Capture the cell that displays the provided text and extract its [x, y] central coordinate. 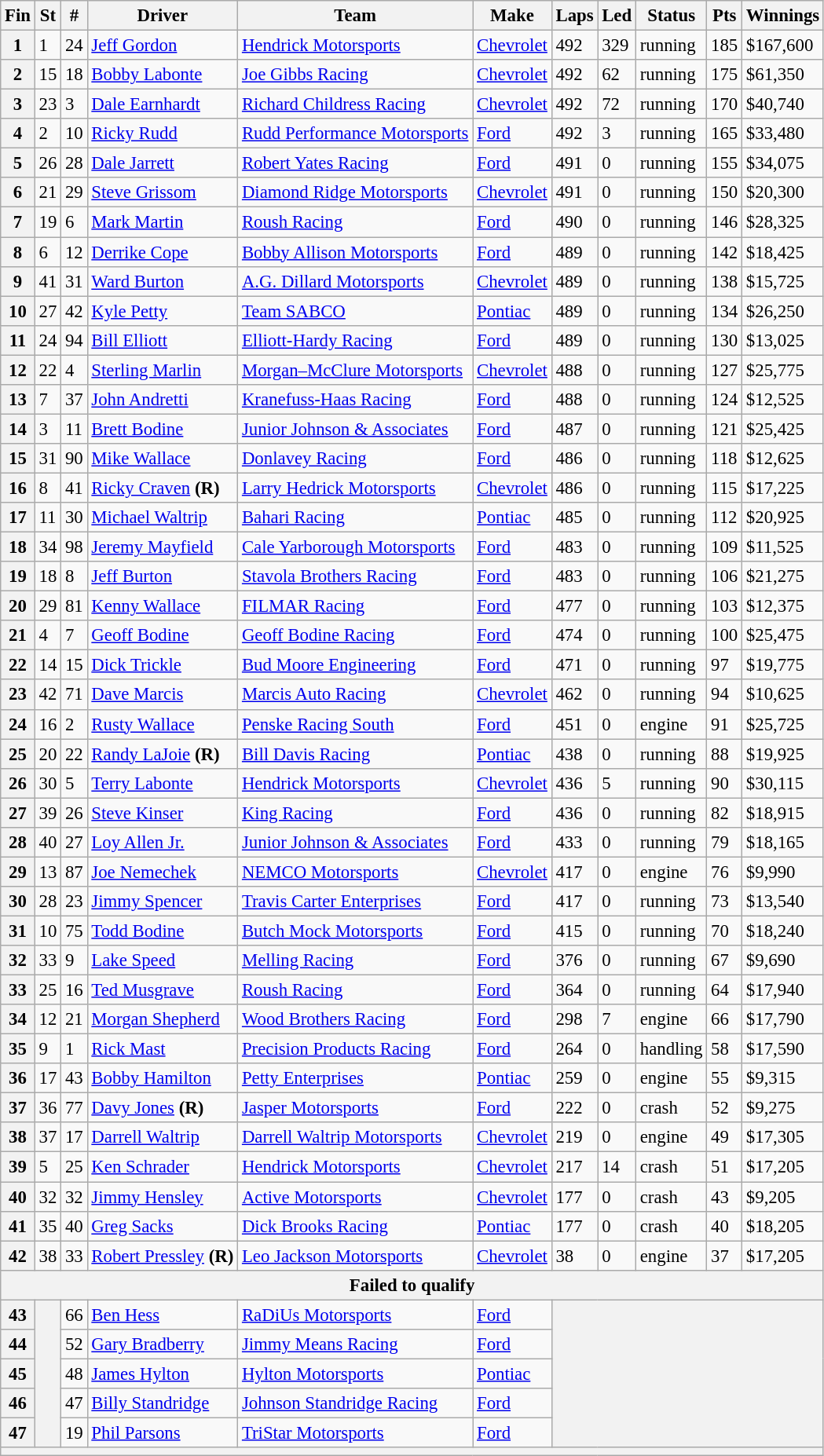
127 [724, 370]
222 [575, 1108]
A.G. Dillard Motorsports [355, 281]
Jeremy Mayfield [163, 547]
Ward Burton [163, 281]
$25,725 [783, 724]
329 [617, 46]
106 [724, 576]
Ken Schrader [163, 1167]
$17,225 [783, 488]
Bill Elliott [163, 340]
Bobby Allison Motorsports [355, 252]
$20,925 [783, 518]
Wood Brothers Racing [355, 1019]
Richard Childress Racing [355, 104]
76 [724, 872]
Elliott-Hardy Racing [355, 340]
49 [724, 1138]
$30,115 [783, 783]
$21,275 [783, 576]
75 [74, 931]
79 [724, 843]
264 [575, 1049]
Rudd Performance Motorsports [355, 134]
Marcis Auto Racing [355, 695]
Active Motorsports [355, 1197]
150 [724, 192]
Bahari Racing [355, 518]
165 [724, 134]
142 [724, 252]
$25,425 [783, 429]
$17,305 [783, 1138]
$26,250 [783, 311]
474 [575, 635]
121 [724, 429]
130 [724, 340]
Morgan Shepherd [163, 1019]
Led [617, 16]
Phil Parsons [163, 1432]
115 [724, 488]
Jasper Motorsports [355, 1108]
John Andretti [163, 400]
Cale Yarborough Motorsports [355, 547]
112 [724, 518]
433 [575, 843]
Kyle Petty [163, 311]
87 [74, 872]
Steve Grissom [163, 192]
138 [724, 281]
219 [575, 1138]
88 [724, 754]
James Hylton [163, 1374]
handling [671, 1049]
Failed to qualify [412, 1285]
$13,025 [783, 340]
$13,540 [783, 902]
$18,165 [783, 843]
298 [575, 1019]
Joe Gibbs Racing [355, 75]
King Racing [355, 813]
$25,475 [783, 635]
451 [575, 724]
Make [512, 16]
RaDiUs Motorsports [355, 1315]
St [47, 16]
51 [724, 1167]
103 [724, 606]
Ricky Rudd [163, 134]
109 [724, 547]
72 [617, 104]
Randy LaJoie (R) [163, 754]
82 [724, 813]
67 [724, 960]
471 [575, 665]
462 [575, 695]
490 [575, 222]
Davy Jones (R) [163, 1108]
Darrell Waltrip [163, 1138]
Winnings [783, 16]
Fin [18, 16]
FILMAR Racing [355, 606]
Butch Mock Motorsports [355, 931]
Rusty Wallace [163, 724]
$12,625 [783, 459]
Derrike Cope [163, 252]
Geoff Bodine [163, 635]
217 [575, 1167]
438 [575, 754]
55 [724, 1078]
485 [575, 518]
487 [575, 429]
Hylton Motorsports [355, 1374]
Robert Pressley (R) [163, 1256]
Bud Moore Engineering [355, 665]
Bill Davis Racing [355, 754]
$9,315 [783, 1078]
$9,275 [783, 1108]
Status [671, 16]
Steve Kinser [163, 813]
NEMCO Motorsports [355, 872]
Terry Labonte [163, 783]
97 [724, 665]
$34,075 [783, 163]
$28,325 [783, 222]
Loy Allen Jr. [163, 843]
$17,790 [783, 1019]
477 [575, 606]
Dale Earnhardt [163, 104]
Jeff Gordon [163, 46]
44 [18, 1344]
Donlavey Racing [355, 459]
$19,925 [783, 754]
Pts [724, 16]
$17,590 [783, 1049]
Penske Racing South [355, 724]
58 [724, 1049]
155 [724, 163]
364 [575, 990]
Geoff Bodine Racing [355, 635]
$9,690 [783, 960]
175 [724, 75]
Melling Racing [355, 960]
$18,240 [783, 931]
Jimmy Means Racing [355, 1344]
118 [724, 459]
Lake Speed [163, 960]
Gary Bradberry [163, 1344]
Joe Nemechek [163, 872]
Darrell Waltrip Motorsports [355, 1138]
100 [724, 635]
Dick Trickle [163, 665]
134 [724, 311]
Mike Wallace [163, 459]
Michael Waltrip [163, 518]
170 [724, 104]
64 [724, 990]
Ricky Craven (R) [163, 488]
$33,480 [783, 134]
$18,205 [783, 1226]
Larry Hedrick Motorsports [355, 488]
Ben Hess [163, 1315]
$12,375 [783, 606]
124 [724, 400]
415 [575, 931]
$17,940 [783, 990]
Ted Musgrave [163, 990]
$18,425 [783, 252]
Jeff Burton [163, 576]
Stavola Brothers Racing [355, 576]
$40,740 [783, 104]
Todd Bodine [163, 931]
73 [724, 902]
Bobby Hamilton [163, 1078]
Travis Carter Enterprises [355, 902]
Petty Enterprises [355, 1078]
Mark Martin [163, 222]
$12,525 [783, 400]
259 [575, 1078]
185 [724, 46]
48 [74, 1374]
$25,775 [783, 370]
$11,525 [783, 547]
62 [617, 75]
Jimmy Spencer [163, 902]
146 [724, 222]
Precision Products Racing [355, 1049]
Robert Yates Racing [355, 163]
Brett Bodine [163, 429]
# [74, 16]
Kranefuss-Haas Racing [355, 400]
98 [74, 547]
Billy Standridge [163, 1403]
$20,300 [783, 192]
TriStar Motorsports [355, 1432]
$15,725 [783, 281]
81 [74, 606]
Dave Marcis [163, 695]
46 [18, 1403]
Jimmy Hensley [163, 1197]
$10,625 [783, 695]
$18,915 [783, 813]
Johnson Standridge Racing [355, 1403]
Leo Jackson Motorsports [355, 1256]
Diamond Ridge Motorsports [355, 192]
71 [74, 695]
91 [724, 724]
$61,350 [783, 75]
376 [575, 960]
Greg Sacks [163, 1226]
70 [724, 931]
Team [355, 16]
45 [18, 1374]
Dick Brooks Racing [355, 1226]
$167,600 [783, 46]
77 [74, 1108]
Laps [575, 16]
Bobby Labonte [163, 75]
Team SABCO [355, 311]
$19,775 [783, 665]
Kenny Wallace [163, 606]
$9,205 [783, 1197]
Morgan–McClure Motorsports [355, 370]
Driver [163, 16]
$9,990 [783, 872]
Rick Mast [163, 1049]
Sterling Marlin [163, 370]
Dale Jarrett [163, 163]
